Determine the (X, Y) coordinate at the center of the cell enclosing the given text.  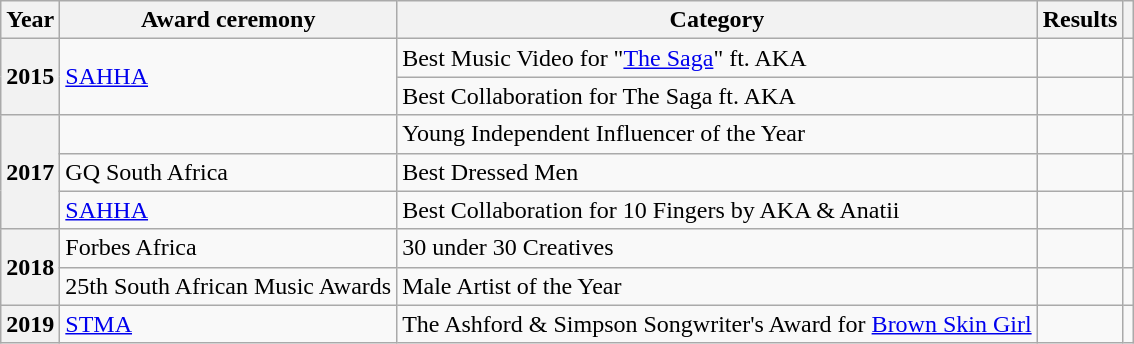
GQ South Africa (228, 172)
2017 (30, 172)
Forbes Africa (228, 248)
Young Independent Influencer of the Year (717, 134)
Male Artist of the Year (717, 286)
Year (30, 20)
2015 (30, 77)
Category (717, 20)
2019 (30, 324)
Best Collaboration for 10 Fingers by AKA & Anatii (717, 210)
Award ceremony (228, 20)
30 under 30 Creatives (717, 248)
Best Dressed Men (717, 172)
Best Music Video for "The Saga" ft. AKA (717, 58)
Best Collaboration for The Saga ft. AKA (717, 96)
Results (1080, 20)
25th South African Music Awards (228, 286)
2018 (30, 267)
The Ashford & Simpson Songwriter's Award for Brown Skin Girl (717, 324)
STMA (228, 324)
